Return [x, y] of the center of cell containing provided text 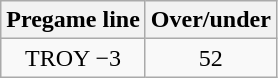
TROY −3 [74, 58]
52 [210, 58]
Pregame line [74, 20]
Over/under [210, 20]
